Locate the cell with the specified text and output its (x, y) center coordinate. 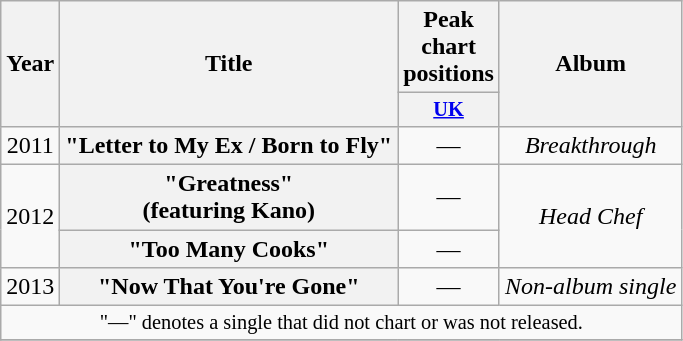
2011 (30, 145)
Peak chart positions (449, 47)
"Too Many Cooks" (229, 249)
"Now That You're Gone" (229, 287)
"Letter to My Ex / Born to Fly" (229, 145)
"Greatness"(featuring Kano) (229, 198)
2013 (30, 287)
Year (30, 64)
UK (449, 110)
2012 (30, 216)
"—" denotes a single that did not chart or was not released. (342, 323)
Title (229, 64)
Non-album single (590, 287)
Album (590, 64)
Breakthrough (590, 145)
Head Chef (590, 216)
